Find where the given text appears and provide that cell's center as (X, Y) coordinate. 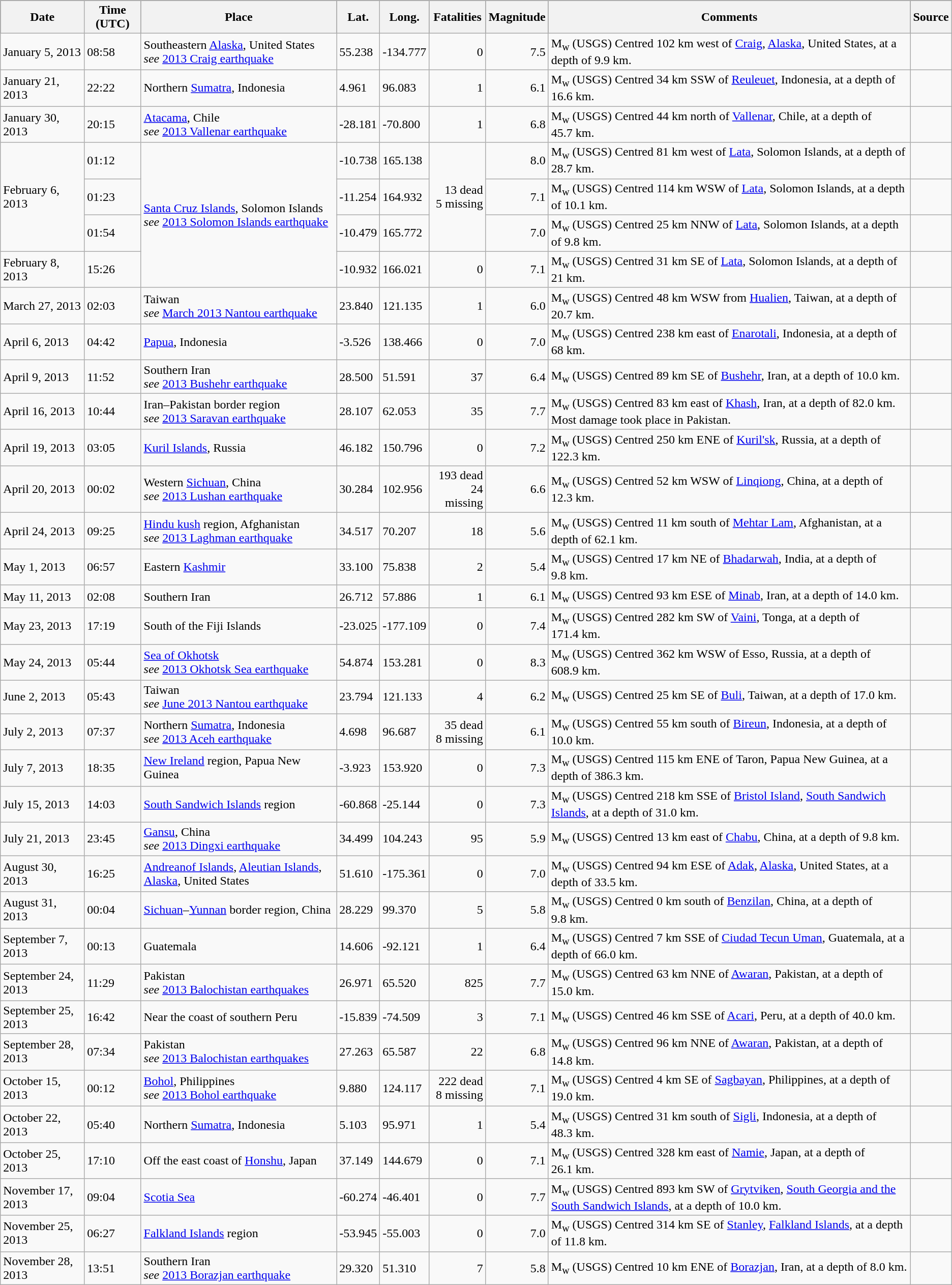
Papua, Indonesia (239, 342)
Magnitude (517, 17)
Kuril Islands, Russia (239, 448)
6.0 (517, 305)
Mw (USGS) Centred 314 km SE of Stanley, Falkland Islands, at a depth of 11.8 km. (729, 1233)
Place (239, 17)
Time (UTC) (113, 17)
28.229 (358, 910)
Mw (USGS) Centred 81 km west of Lata, Solomon Islands, at a depth of 28.7 km. (729, 161)
Taiwan see June 2013 Nantou earthquake (239, 697)
104.243 (405, 839)
34.499 (358, 839)
02:08 (113, 596)
35 dead 8 missing (458, 732)
Mw (USGS) Centred 25 km NNW of Lata, Solomon Islands, at a depth of 9.8 km. (729, 233)
-23.025 (358, 626)
07:37 (113, 732)
18:35 (113, 768)
95 (458, 839)
Mw (USGS) Centred 102 km west of Craig, Alaska, United States, at a depth of 9.9 km. (729, 52)
Mw (USGS) Centred 114 km WSW of Lata, Solomon Islands, at a depth of 10.1 km. (729, 196)
9.880 (358, 1088)
06:27 (113, 1233)
April 24, 2013 (43, 531)
Mw (USGS) Centred 46 km SSE of Acari, Peru, at a depth of 40.0 km. (729, 1017)
54.874 (358, 662)
July 15, 2013 (43, 804)
-177.109 (405, 626)
-60.274 (358, 1196)
October 25, 2013 (43, 1161)
6.2 (517, 697)
29.320 (358, 1268)
August 31, 2013 (43, 910)
138.466 (405, 342)
26.971 (358, 983)
153.920 (405, 768)
121.135 (405, 305)
51.591 (405, 376)
01:23 (113, 196)
57.886 (405, 596)
01:54 (113, 233)
January 30, 2013 (43, 124)
Fatalities (458, 17)
22:22 (113, 87)
Western Sichuan, China see 2013 Lushan earthquake (239, 489)
March 27, 2013 (43, 305)
Andreanof Islands, Aleutian Islands, Alaska, United States (239, 874)
-10.932 (358, 270)
8.0 (517, 161)
Mw (USGS) Centred 362 km WSW of Esso, Russia, at a depth of 608.9 km. (729, 662)
150.796 (405, 448)
00:12 (113, 1088)
193 dead 24 missing (458, 489)
Iran–Pakistan border region see 2013 Saravan earthquake (239, 411)
144.679 (405, 1161)
124.117 (405, 1088)
8.3 (517, 662)
17:10 (113, 1161)
South Sandwich Islands region (239, 804)
Southern Iran see 2013 Borazjan earthquake (239, 1268)
35 (458, 411)
02:03 (113, 305)
Mw (USGS) Centred 83 km east of Khash, Iran, at a depth of 82.0 km. Most damage took place in Pakistan. (729, 411)
5.6 (517, 531)
46.182 (358, 448)
23:45 (113, 839)
18 (458, 531)
95.971 (405, 1124)
11:52 (113, 376)
Mw (USGS) Centred 218 km SSE of Bristol Island, South Sandwich Islands, at a depth of 31.0 km. (729, 804)
Gansu, China see 2013 Dingxi earthquake (239, 839)
May 1, 2013 (43, 567)
222 dead 8 missing (458, 1088)
Mw (USGS) Centred 48 km WSW from Hualien, Taiwan, at a depth of 20.7 km. (729, 305)
Mw (USGS) Centred 11 km south of Mehtar Lam, Afghanistan, at a depth of 62.1 km. (729, 531)
22 (458, 1052)
January 21, 2013 (43, 87)
-10.479 (358, 233)
Mw (USGS) Centred 63 km NNE of Awaran, Pakistan, at a depth of 15.0 km. (729, 983)
00:13 (113, 946)
7.2 (517, 448)
10:44 (113, 411)
4 (458, 697)
Date (43, 17)
99.370 (405, 910)
Source (931, 17)
00:02 (113, 489)
08:58 (113, 52)
April 9, 2013 (43, 376)
-53.945 (358, 1233)
7.5 (517, 52)
37.149 (358, 1161)
Mw (USGS) Centred 89 km SE of Bushehr, Iran, at a depth of 10.0 km. (729, 376)
Mw (USGS) Centred 96 km NNE of Awaran, Pakistan, at a depth of 14.8 km. (729, 1052)
Mw (USGS) Centred 10 km ENE of Borazjan, Iran, at a depth of 8.0 km. (729, 1268)
Mw (USGS) Centred 0 km south of Benzilan, China, at a depth of 9.8 km. (729, 910)
Mw (USGS) Centred 13 km east of Chabu, China, at a depth of 9.8 km. (729, 839)
October 15, 2013 (43, 1088)
Bohol, Philippines see 2013 Bohol earthquake (239, 1088)
7 (458, 1268)
165.138 (405, 161)
October 22, 2013 (43, 1124)
New Ireland region, Papua New Guinea (239, 768)
6.6 (517, 489)
Sichuan–Yunnan border region, China (239, 910)
Comments (729, 17)
July 7, 2013 (43, 768)
Mw (USGS) Centred 31 km south of Sigli, Indonesia, at a depth of 48.3 km. (729, 1124)
14:03 (113, 804)
16:42 (113, 1017)
Mw (USGS) Centred 94 km ESE of Adak, Alaska, United States, at a depth of 33.5 km. (729, 874)
7.4 (517, 626)
-25.144 (405, 804)
4.961 (358, 87)
01:12 (113, 161)
Long. (405, 17)
Near the coast of southern Peru (239, 1017)
September 28, 2013 (43, 1052)
05:43 (113, 697)
-11.254 (358, 196)
Mw (USGS) Centred 282 km SW of Vaini, Tonga, at a depth of 171.4 km. (729, 626)
62.053 (405, 411)
Eastern Kashmir (239, 567)
Mw (USGS) Centred 238 km east of Enarotali, Indonesia, at a depth of 68 km. (729, 342)
5.9 (517, 839)
-175.361 (405, 874)
Mw (USGS) Centred 52 km WSW of Linqiong, China, at a depth of 12.3 km. (729, 489)
Taiwan see March 2013 Nantou earthquake (239, 305)
July 2, 2013 (43, 732)
Santa Cruz Islands, Solomon Islands see 2013 Solomon Islands earthquake (239, 215)
November 28, 2013 (43, 1268)
Scotia Sea (239, 1196)
5 (458, 910)
Mw (USGS) Centred 17 km NE of Bhadarwah, India, at a depth of 9.8 km. (729, 567)
05:44 (113, 662)
Mw (USGS) Centred 4 km SE of Sagbayan, Philippines, at a depth of 19.0 km. (729, 1088)
April 20, 2013 (43, 489)
Mw (USGS) Centred 893 km SW of Grytviken, South Georgia and the South Sandwich Islands, at a depth of 10.0 km. (729, 1196)
April 16, 2013 (43, 411)
May 24, 2013 (43, 662)
September 25, 2013 (43, 1017)
28.500 (358, 376)
Sea of Okhotsk see 2013 Okhotsk Sea earthquake (239, 662)
September 7, 2013 (43, 946)
August 30, 2013 (43, 874)
Southern Iran (239, 596)
Mw (USGS) Centred 25 km SE of Buli, Taiwan, at a depth of 17.0 km. (729, 697)
Mw (USGS) Centred 250 km ENE of Kuril'sk, Russia, at a depth of 122.3 km. (729, 448)
November 25, 2013 (43, 1233)
Northern Sumatra, Indonesia see 2013 Aceh earthquake (239, 732)
April 6, 2013 (43, 342)
5.103 (358, 1124)
13:51 (113, 1268)
Mw (USGS) Centred 31 km SE of Lata, Solomon Islands, at a depth of 21 km. (729, 270)
05:40 (113, 1124)
17:19 (113, 626)
55.238 (358, 52)
Mw (USGS) Centred 7 km SSE of Ciudad Tecun Uman, Guatemala, at a depth of 66.0 km. (729, 946)
May 23, 2013 (43, 626)
Mw (USGS) Centred 328 km east of Namie, Japan, at a depth of 26.1 km. (729, 1161)
Atacama, Chilesee 2013 Vallenar earthquake (239, 124)
164.932 (405, 196)
13 dead 5 missing (458, 197)
2 (458, 567)
07:34 (113, 1052)
33.100 (358, 567)
70.207 (405, 531)
-46.401 (405, 1196)
-92.121 (405, 946)
20:15 (113, 124)
Mw (USGS) Centred 55 km south of Bireun, Indonesia, at a depth of 10.0 km. (729, 732)
May 11, 2013 (43, 596)
825 (458, 983)
-134.777 (405, 52)
04:42 (113, 342)
Mw (USGS) Centred 44 km north of Vallenar, Chile, at a depth of 45.7 km. (729, 124)
-74.509 (405, 1017)
121.133 (405, 697)
February 6, 2013 (43, 197)
January 5, 2013 (43, 52)
Mw (USGS) Centred 115 km ENE of Taron, Papua New Guinea, at a depth of 386.3 km. (729, 768)
51.610 (358, 874)
September 24, 2013 (43, 983)
06:57 (113, 567)
Mw (USGS) Centred 93 km ESE of Minab, Iran, at a depth of 14.0 km. (729, 596)
3 (458, 1017)
4.698 (358, 732)
27.263 (358, 1052)
26.712 (358, 596)
Lat. (358, 17)
February 8, 2013 (43, 270)
30.284 (358, 489)
June 2, 2013 (43, 697)
South of the Fiji Islands (239, 626)
Off the east coast of Honshu, Japan (239, 1161)
November 17, 2013 (43, 1196)
37 (458, 376)
Guatemala (239, 946)
34.517 (358, 531)
Hindu kush region, Afghanistan see 2013 Laghman earthquake (239, 531)
-10.738 (358, 161)
96.687 (405, 732)
65.520 (405, 983)
-70.800 (405, 124)
Falkland Islands region (239, 1233)
23.840 (358, 305)
166.021 (405, 270)
11:29 (113, 983)
-3.526 (358, 342)
03:05 (113, 448)
102.956 (405, 489)
-28.181 (358, 124)
96.083 (405, 87)
09:25 (113, 531)
51.310 (405, 1268)
-55.003 (405, 1233)
165.772 (405, 233)
April 19, 2013 (43, 448)
75.838 (405, 567)
23.794 (358, 697)
28.107 (358, 411)
-15.839 (358, 1017)
-3.923 (358, 768)
14.606 (358, 946)
Southern Iran see 2013 Bushehr earthquake (239, 376)
153.281 (405, 662)
Southeastern Alaska, United States see 2013 Craig earthquake (239, 52)
00:04 (113, 910)
July 21, 2013 (43, 839)
Mw (USGS) Centred 34 km SSW of Reuleuet, Indonesia, at a depth of 16.6 km. (729, 87)
65.587 (405, 1052)
-60.868 (358, 804)
09:04 (113, 1196)
15:26 (113, 270)
16:25 (113, 874)
